Locate the cell with the specified text and output its [x, y] center coordinate. 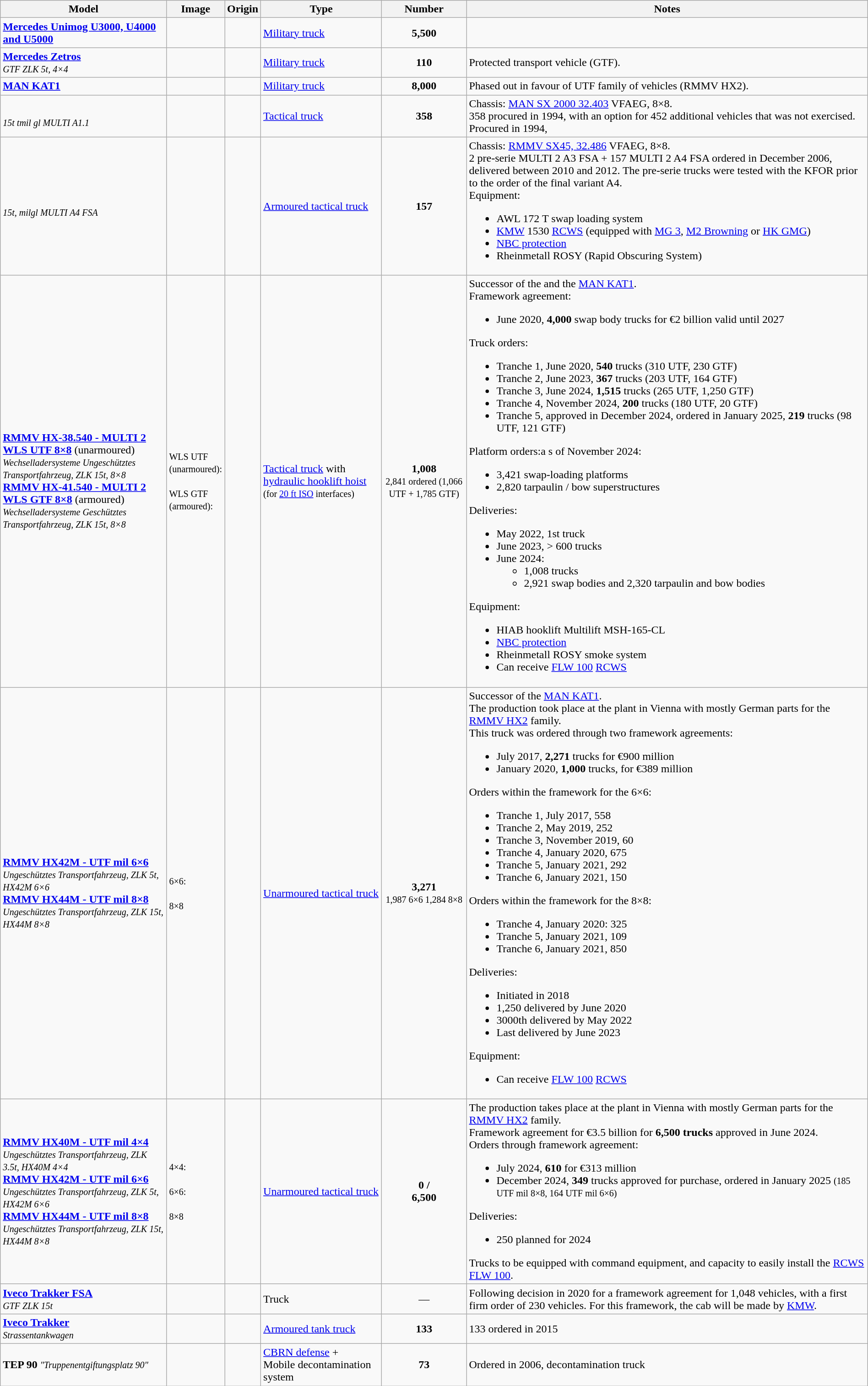
15t tmil gl MULTI A1.1 [83, 116]
RMMV HX42M - UTF mil 6×6Ungeschütztes Transportfahrzeug, ZLK 5t, HX42M 6×6RMMV HX44M - UTF mil 8×8Ungeschütztes Transportfahrzeug, ZLK 15t, HX44M 8×8 [83, 893]
Mercedes Unimog U3000, U4000 and U5000 [83, 33]
Number [424, 9]
Notes [667, 9]
133 ordered in 2015 [667, 1328]
110 [424, 62]
Armoured tank truck [321, 1328]
TEP 90 "Truppenentgiftungsplatz 90" [83, 1364]
Ordered in 2006, decontamination truck [667, 1364]
73 [424, 1364]
Chassis: MAN SX 2000 32.403 VFAEG, 8×8.358 procured in 1994, with an option for 452 additional vehicles that was not exercised. Procured in 1994, [667, 116]
Mercedes ZetrosGTF ZLK 5t, 4×4 [83, 62]
157 [424, 206]
Tactical truck with hydraulic hooklift hoist(for 20 ft ISO interfaces) [321, 481]
0 /6,500 [424, 1191]
CBRN defense +Mobile decontamination system [321, 1364]
Phased out in favour of UTF family of vehicles (RMMV HX2). [667, 86]
5,500 [424, 33]
Image [196, 9]
15t, milgl MULTI A4 FSA [83, 206]
3,2711,987 6×6 1,284 8×8 [424, 893]
133 [424, 1328]
WLS UTF (unarmoured):WLS GTF (armoured): [196, 481]
358 [424, 116]
8,000 [424, 86]
Tactical truck [321, 116]
— [424, 1299]
4×4:6×6:8×8 [196, 1191]
Type [321, 9]
Protected transport vehicle (GTF). [667, 62]
Iveco Trakker FSAGTF ZLK 15t [83, 1299]
Origin [243, 9]
6×6:8×8 [196, 893]
Truck [321, 1299]
Armoured tactical truck [321, 206]
1,0082,841 ordered (1,066 UTF + 1,785 GTF) [424, 481]
MAN KAT1 [83, 86]
Iveco TrakkerStrassentankwagen [83, 1328]
Model [83, 9]
